Locate the cell with the specified text and output its (X, Y) center coordinate. 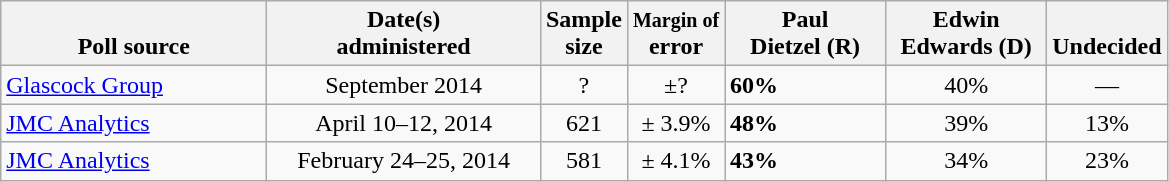
Samplesize (584, 34)
43% (806, 161)
23% (1107, 161)
? (584, 85)
February 24–25, 2014 (404, 161)
Date(s)administered (404, 34)
±? (676, 85)
48% (806, 123)
581 (584, 161)
September 2014 (404, 85)
EdwinEdwards (D) (966, 34)
Undecided (1107, 34)
± 3.9% (676, 123)
April 10–12, 2014 (404, 123)
Margin oferror (676, 34)
Poll source (134, 34)
13% (1107, 123)
— (1107, 85)
34% (966, 161)
621 (584, 123)
60% (806, 85)
40% (966, 85)
PaulDietzel (R) (806, 34)
Glascock Group (134, 85)
± 4.1% (676, 161)
39% (966, 123)
